Output the [X, Y] coordinate of the center of the cell containing the given text.  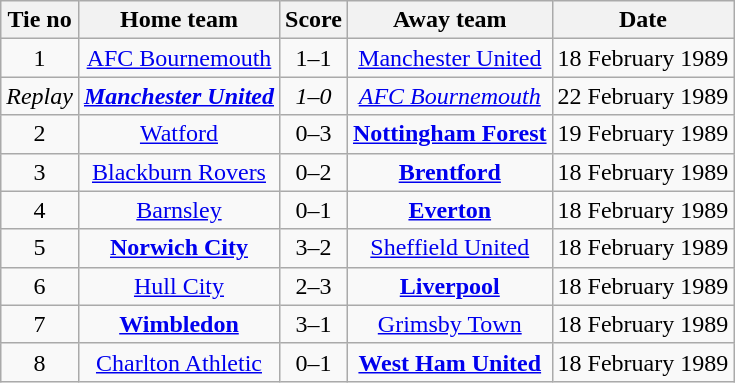
8 [40, 362]
3–2 [314, 248]
4 [40, 210]
Away team [450, 20]
Date [643, 20]
Watford [178, 134]
Everton [450, 210]
19 February 1989 [643, 134]
22 February 1989 [643, 96]
Brentford [450, 172]
Home team [178, 20]
1–0 [314, 96]
1 [40, 58]
Grimsby Town [450, 324]
Liverpool [450, 286]
Barnsley [178, 210]
3 [40, 172]
Tie no [40, 20]
0–3 [314, 134]
1–1 [314, 58]
2–3 [314, 286]
6 [40, 286]
Replay [40, 96]
5 [40, 248]
0–2 [314, 172]
West Ham United [450, 362]
2 [40, 134]
Hull City [178, 286]
Score [314, 20]
Wimbledon [178, 324]
Sheffield United [450, 248]
3–1 [314, 324]
7 [40, 324]
Blackburn Rovers [178, 172]
Nottingham Forest [450, 134]
Charlton Athletic [178, 362]
Norwich City [178, 248]
